For the text-containing cell, return its midpoint in (X, Y) coordinate format. 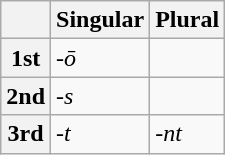
-ō (100, 58)
3rd (26, 134)
Singular (100, 20)
2nd (26, 96)
1st (26, 58)
Plural (188, 20)
-t (100, 134)
-nt (188, 134)
-s (100, 96)
